Provide the (x, y) coordinate of the cell's center where the given text is located.  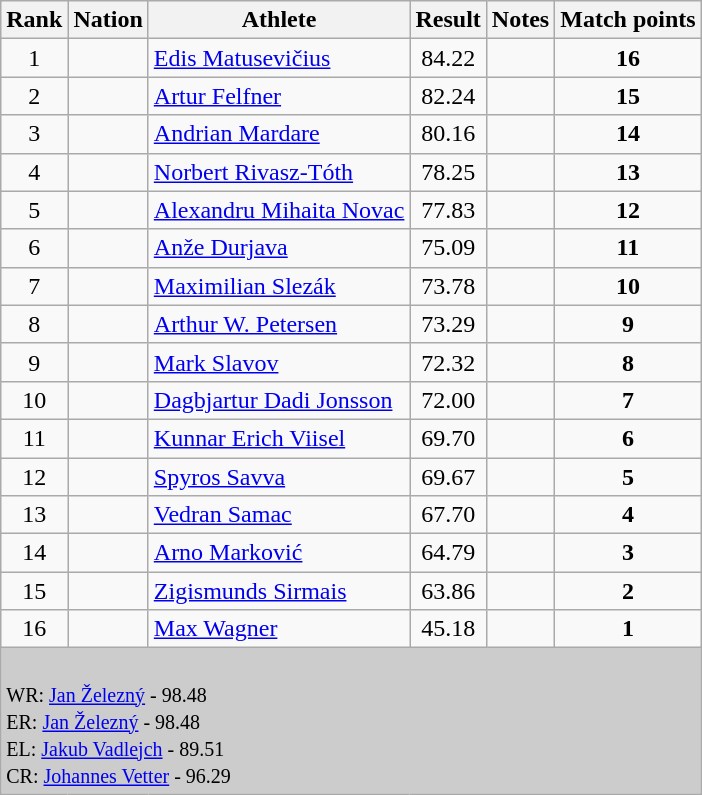
Edis Matusevičius (279, 58)
Result (448, 20)
Notes (520, 20)
WR: Jan Železný - 98.48ER: Jan Železný - 98.48 EL: Jakub Vadlejch - 89.51CR: Johannes Vetter - 96.29 (351, 721)
72.32 (448, 362)
73.78 (448, 286)
69.67 (448, 477)
Arthur W. Petersen (279, 324)
84.22 (448, 58)
75.09 (448, 248)
Norbert Rivasz-Tóth (279, 172)
Anže Durjava (279, 248)
Athlete (279, 20)
Kunnar Erich Viisel (279, 438)
Zigismunds Sirmais (279, 591)
82.24 (448, 96)
69.70 (448, 438)
78.25 (448, 172)
77.83 (448, 210)
Arno Marković (279, 553)
Max Wagner (279, 629)
Mark Slavov (279, 362)
Spyros Savva (279, 477)
80.16 (448, 134)
64.79 (448, 553)
Dagbjartur Dadi Jonsson (279, 400)
Match points (628, 20)
Artur Felfner (279, 96)
Vedran Samac (279, 515)
Alexandru Mihaita Novac (279, 210)
73.29 (448, 324)
Maximilian Slezák (279, 286)
Andrian Mardare (279, 134)
63.86 (448, 591)
Rank (34, 20)
Nation (108, 20)
67.70 (448, 515)
45.18 (448, 629)
72.00 (448, 400)
